Search for the cell housing the specified text and yield its [x, y] center coordinate. 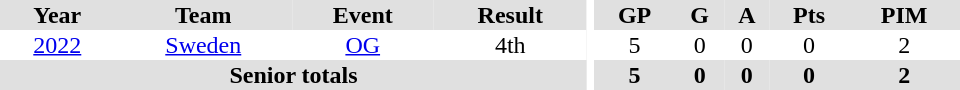
4th [511, 45]
PIM [904, 15]
Result [511, 15]
2022 [58, 45]
Pts [810, 15]
Senior totals [294, 75]
Sweden [204, 45]
A [747, 15]
OG [363, 45]
GP [635, 15]
Event [363, 15]
Year [58, 15]
Team [204, 15]
G [700, 15]
